Return the [X, Y] coordinate for the center point of the cell that contains the specified text.  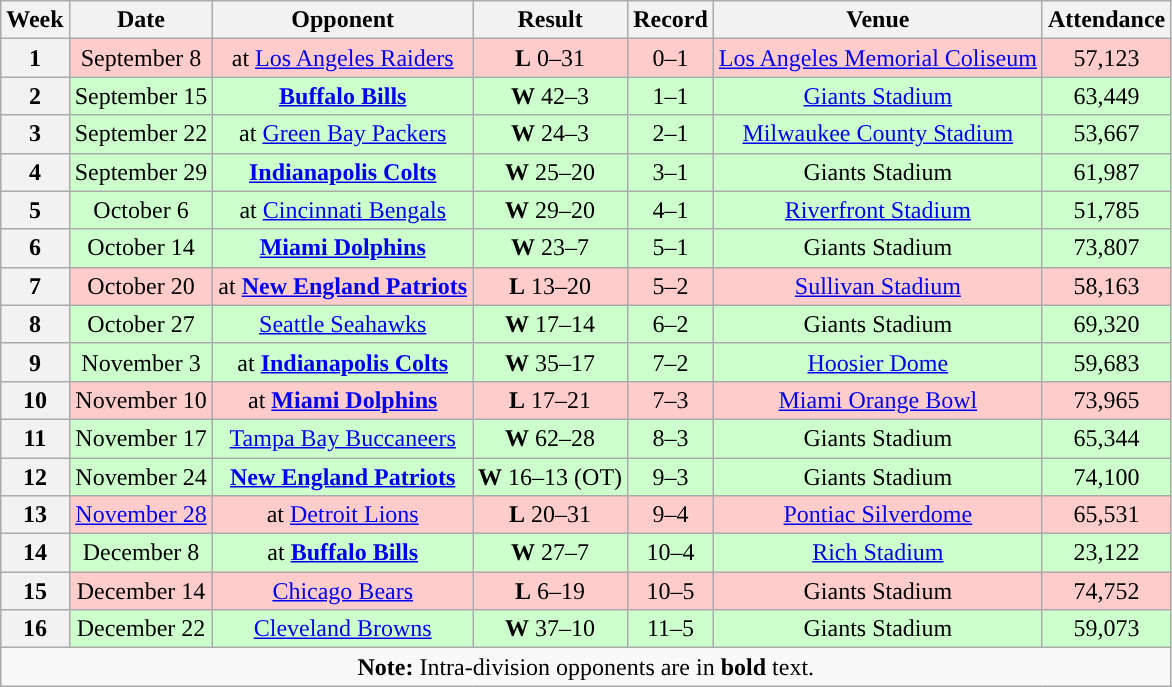
at Green Bay Packers [343, 134]
13 [35, 515]
4–1 [671, 210]
59,683 [1106, 362]
December 14 [141, 591]
at Buffalo Bills [343, 553]
63,449 [1106, 96]
Seattle Seahawks [343, 324]
3 [35, 134]
23,122 [1106, 553]
November 10 [141, 400]
Riverfront Stadium [878, 210]
September 15 [141, 96]
at Cincinnati Bengals [343, 210]
0–1 [671, 58]
12 [35, 477]
58,163 [1106, 286]
October 6 [141, 210]
10 [35, 400]
Week [35, 20]
Buffalo Bills [343, 96]
December 22 [141, 629]
8–3 [671, 438]
W 29–20 [550, 210]
Miami Orange Bowl [878, 400]
7 [35, 286]
November 17 [141, 438]
Hoosier Dome [878, 362]
Attendance [1106, 20]
L 6–19 [550, 591]
57,123 [1106, 58]
L 20–31 [550, 515]
Milwaukee County Stadium [878, 134]
Pontiac Silverdome [878, 515]
Record [671, 20]
November 28 [141, 515]
Indianapolis Colts [343, 172]
November 3 [141, 362]
Cleveland Browns [343, 629]
11–5 [671, 629]
W 23–7 [550, 248]
at Indianapolis Colts [343, 362]
5–1 [671, 248]
W 27–7 [550, 553]
7–2 [671, 362]
Sullivan Stadium [878, 286]
W 35–17 [550, 362]
September 22 [141, 134]
W 16–13 (OT) [550, 477]
November 24 [141, 477]
59,073 [1106, 629]
11 [35, 438]
61,987 [1106, 172]
74,100 [1106, 477]
Note: Intra-division opponents are in bold text. [586, 667]
W 25–20 [550, 172]
4 [35, 172]
53,667 [1106, 134]
5 [35, 210]
W 24–3 [550, 134]
10–5 [671, 591]
74,752 [1106, 591]
73,807 [1106, 248]
14 [35, 553]
9–4 [671, 515]
Los Angeles Memorial Coliseum [878, 58]
10–4 [671, 553]
69,320 [1106, 324]
W 17–14 [550, 324]
8 [35, 324]
1 [35, 58]
3–1 [671, 172]
Chicago Bears [343, 591]
at Miami Dolphins [343, 400]
W 42–3 [550, 96]
6 [35, 248]
65,531 [1106, 515]
73,965 [1106, 400]
December 8 [141, 553]
65,344 [1106, 438]
at Los Angeles Raiders [343, 58]
Miami Dolphins [343, 248]
Opponent [343, 20]
September 8 [141, 58]
7–3 [671, 400]
October 20 [141, 286]
15 [35, 591]
at Detroit Lions [343, 515]
September 29 [141, 172]
W 37–10 [550, 629]
16 [35, 629]
Rich Stadium [878, 553]
5–2 [671, 286]
W 62–28 [550, 438]
51,785 [1106, 210]
L 13–20 [550, 286]
1–1 [671, 96]
October 27 [141, 324]
L 0–31 [550, 58]
2–1 [671, 134]
Date [141, 20]
Tampa Bay Buccaneers [343, 438]
at New England Patriots [343, 286]
New England Patriots [343, 477]
9 [35, 362]
October 14 [141, 248]
2 [35, 96]
6–2 [671, 324]
9–3 [671, 477]
L 17–21 [550, 400]
Result [550, 20]
Venue [878, 20]
